Provide the (X, Y) coordinate of the cell's center where the given text is located.  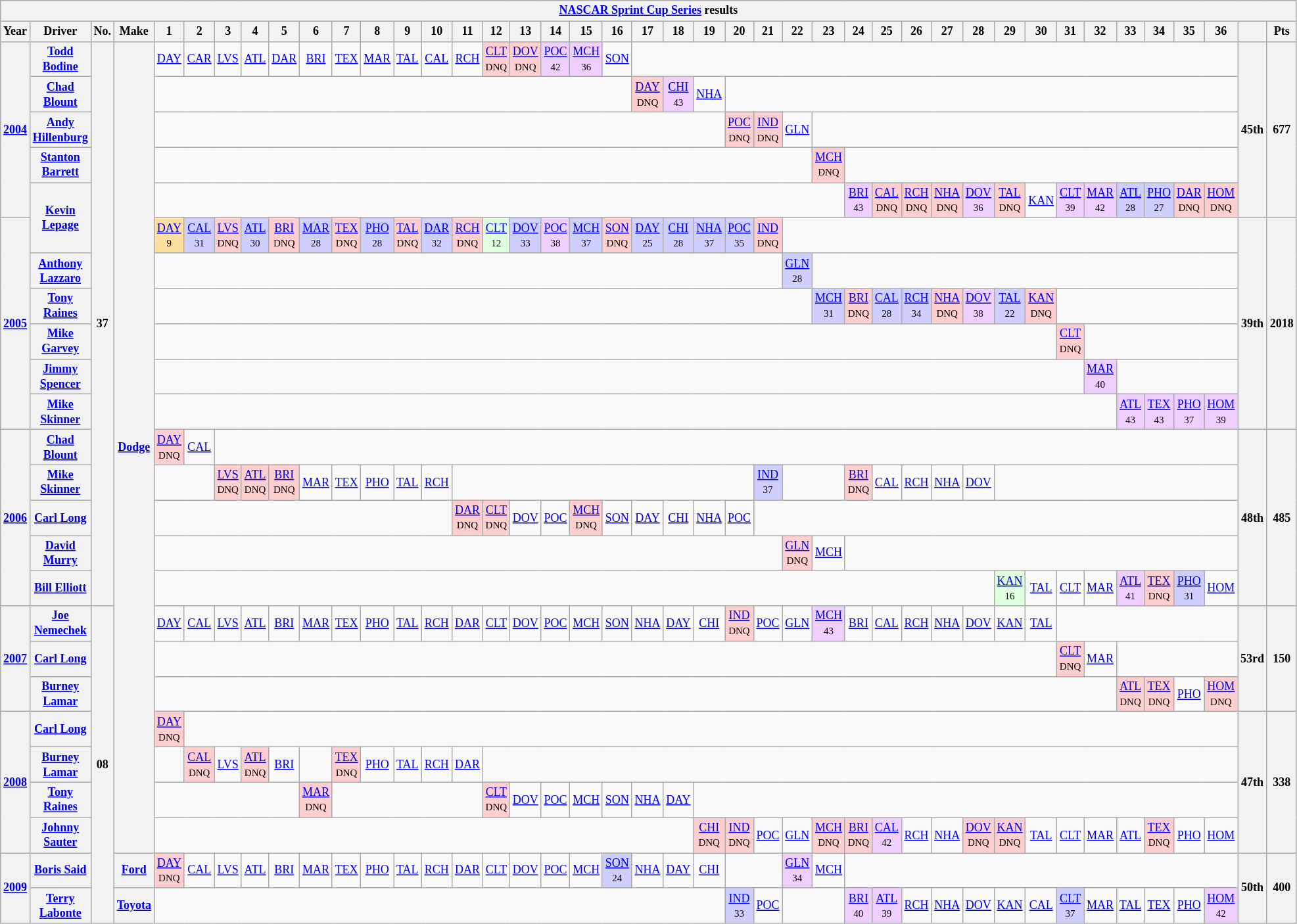
14 (555, 32)
TAL22 (1010, 306)
BRI40 (859, 906)
HOM42 (1221, 906)
DOV36 (979, 200)
MCH31 (829, 306)
2009 (16, 889)
TEX43 (1160, 412)
David Murry (60, 553)
11 (468, 32)
53rd (1253, 658)
31 (1070, 32)
22 (797, 32)
Toyota (134, 906)
DOV38 (979, 306)
Year (16, 32)
1 (169, 32)
50th (1253, 889)
338 (1282, 782)
Kevin Lepage (60, 218)
Stanton Barrett (60, 165)
8 (377, 32)
CHI28 (678, 235)
PHO37 (1189, 412)
3 (227, 32)
IND33 (740, 906)
POC42 (555, 59)
MARDNQ (316, 800)
MAR42 (1100, 200)
30 (1041, 32)
2005 (16, 323)
17 (648, 32)
48th (1253, 517)
15 (586, 32)
MAR40 (1100, 377)
Andy Hillenburg (60, 129)
CAL28 (886, 306)
CLT37 (1070, 906)
7 (346, 32)
CLT39 (1070, 200)
35 (1189, 32)
9 (408, 32)
2006 (16, 517)
2018 (1282, 323)
Joe Nemechek (60, 624)
Todd Bodine (60, 59)
39th (1253, 323)
Mike Garvey (60, 341)
29 (1010, 32)
150 (1282, 658)
21 (768, 32)
Bill Elliott (60, 588)
MAR28 (316, 235)
47th (1253, 782)
08 (103, 765)
12 (496, 32)
32 (1100, 32)
6 (316, 32)
34 (1160, 32)
Dodge (134, 447)
CHI43 (678, 95)
ATL39 (886, 906)
2004 (16, 129)
NASCAR Sprint Cup Series results (648, 11)
CLT12 (496, 235)
ATL30 (255, 235)
NHA37 (709, 235)
CAL42 (886, 835)
RCH34 (916, 306)
28 (979, 32)
677 (1282, 129)
Anthony Lazzaro (60, 271)
13 (525, 32)
24 (859, 32)
DAY25 (648, 235)
GLN34 (797, 871)
SONDNQ (617, 235)
MCH36 (586, 59)
18 (678, 32)
BRI43 (859, 200)
Make (134, 32)
ATL41 (1130, 588)
PHO27 (1160, 200)
DOV33 (525, 235)
GLNDNQ (797, 553)
27 (947, 32)
Jimmy Spencer (60, 377)
KAN16 (1010, 588)
16 (617, 32)
45th (1253, 129)
10 (436, 32)
No. (103, 32)
2008 (16, 782)
PHO28 (377, 235)
ATL28 (1130, 200)
CAR (199, 59)
PHO31 (1189, 588)
19 (709, 32)
485 (1282, 517)
20 (740, 32)
37 (103, 323)
SON24 (617, 871)
MCH37 (586, 235)
33 (1130, 32)
5 (284, 32)
POCDNQ (740, 129)
Driver (60, 32)
Boris Said (60, 871)
Johnny Sauter (60, 835)
GLN28 (797, 271)
Terry Labonte (60, 906)
ATL43 (1130, 412)
Pts (1282, 32)
26 (916, 32)
POC35 (740, 235)
Ford (134, 871)
POC38 (555, 235)
25 (886, 32)
CAL31 (199, 235)
4 (255, 32)
IND37 (768, 482)
HOM39 (1221, 412)
400 (1282, 889)
23 (829, 32)
2007 (16, 658)
DAR32 (436, 235)
MCH43 (829, 624)
2 (199, 32)
DAY9 (169, 235)
CHIDNQ (709, 835)
36 (1221, 32)
